Scan for the cell matching the given text and deliver its [x, y] coordinate at center. 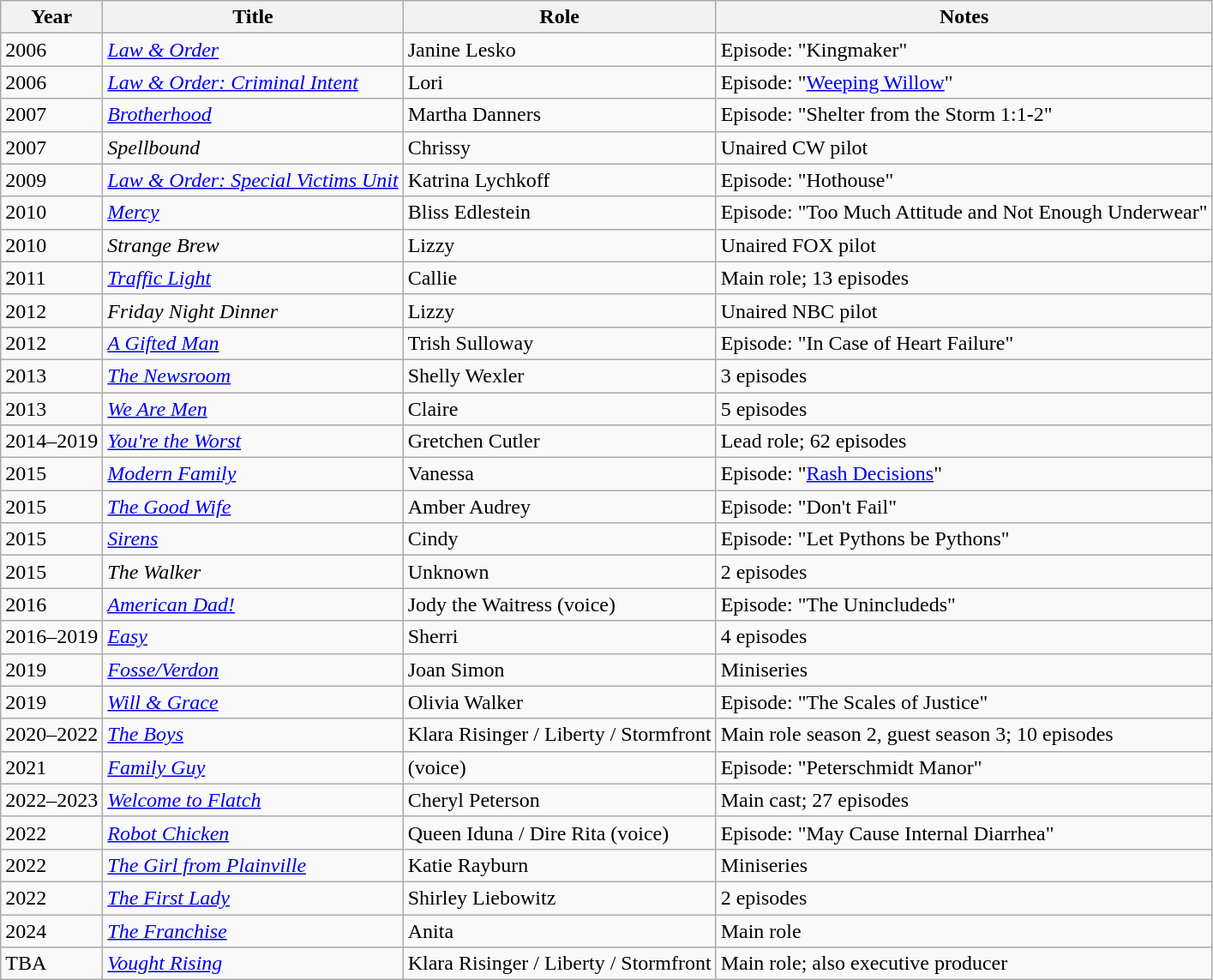
Janine Lesko [559, 50]
The Girl from Plainville [253, 865]
Welcome to Flatch [253, 800]
Jody the Waitress (voice) [559, 604]
Episode: "In Case of Heart Failure" [964, 343]
Law & Order: Special Victims Unit [253, 180]
Episode: "The Unincludeds" [964, 604]
Robot Chicken [253, 833]
Will & Grace [253, 702]
Episode: "Rash Decisions" [964, 474]
Unaired CW pilot [964, 147]
Queen Iduna / Dire Rita (voice) [559, 833]
We Are Men [253, 409]
Episode: "Weeping Willow" [964, 82]
Cindy [559, 539]
2021 [51, 767]
Sherri [559, 637]
Notes [964, 17]
Sirens [253, 539]
Bliss Edlestein [559, 213]
You're the Worst [253, 442]
2024 [51, 930]
Claire [559, 409]
Year [51, 17]
Trish Sulloway [559, 343]
The First Lady [253, 898]
Spellbound [253, 147]
TBA [51, 964]
Olivia Walker [559, 702]
The Boys [253, 735]
Gretchen Cutler [559, 442]
4 episodes [964, 637]
Role [559, 17]
Episode: "The Scales of Justice" [964, 702]
Joan Simon [559, 670]
Easy [253, 637]
Law & Order [253, 50]
Modern Family [253, 474]
Martha Danners [559, 115]
5 episodes [964, 409]
A Gifted Man [253, 343]
Main role season 2, guest season 3; 10 episodes [964, 735]
2014–2019 [51, 442]
2009 [51, 180]
Main role; 13 episodes [964, 278]
Title [253, 17]
Episode: "Peterschmidt Manor" [964, 767]
Cheryl Peterson [559, 800]
Unknown [559, 572]
Friday Night Dinner [253, 310]
Amber Audrey [559, 507]
Vanessa [559, 474]
Episode: "Too Much Attitude and Not Enough Underwear" [964, 213]
Episode: "Kingmaker" [964, 50]
Fosse/Verdon [253, 670]
Lead role; 62 episodes [964, 442]
Brotherhood [253, 115]
The Franchise [253, 930]
The Newsroom [253, 376]
2020–2022 [51, 735]
Katrina Lychkoff [559, 180]
Vought Rising [253, 964]
Main role; also executive producer [964, 964]
American Dad! [253, 604]
2011 [51, 278]
Mercy [253, 213]
3 episodes [964, 376]
Shirley Liebowitz [559, 898]
2016–2019 [51, 637]
Episode: "May Cause Internal Diarrhea" [964, 833]
Family Guy [253, 767]
Main cast; 27 episodes [964, 800]
Episode: "Don't Fail" [964, 507]
Katie Rayburn [559, 865]
Unaired FOX pilot [964, 245]
Chrissy [559, 147]
Main role [964, 930]
The Walker [253, 572]
Callie [559, 278]
Episode: "Shelter from the Storm 1:1-2" [964, 115]
The Good Wife [253, 507]
2022–2023 [51, 800]
Strange Brew [253, 245]
Anita [559, 930]
Episode: "Hothouse" [964, 180]
Episode: "Let Pythons be Pythons" [964, 539]
2016 [51, 604]
Unaired NBC pilot [964, 310]
Traffic Light [253, 278]
Law & Order: Criminal Intent [253, 82]
(voice) [559, 767]
Shelly Wexler [559, 376]
Lori [559, 82]
